Return the (x, y) coordinate for the center point of the cell that contains the specified text.  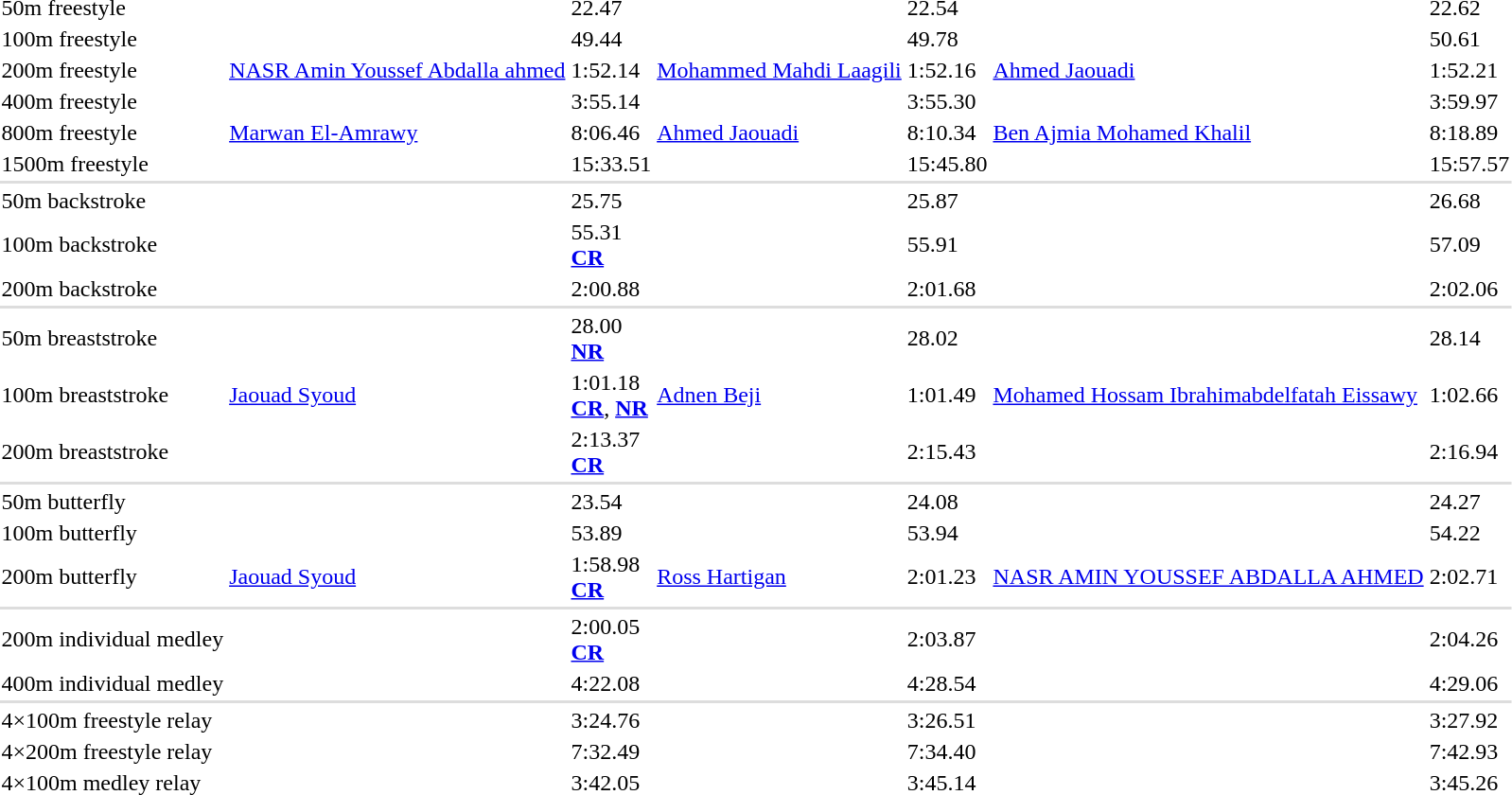
2:02.71 (1469, 577)
400m freestyle (113, 101)
4×200m freestyle relay (113, 751)
24.08 (947, 502)
50m butterfly (113, 502)
3:26.51 (947, 720)
50m breaststroke (113, 339)
2:00.88 (611, 289)
100m backstroke (113, 244)
1:52.16 (947, 70)
25.87 (947, 201)
3:27.92 (1469, 720)
8:18.89 (1469, 132)
28.14 (1469, 339)
2:01.68 (947, 289)
7:32.49 (611, 751)
Mohamed Hossam Ibrahimabdelfatah Eissawy (1208, 396)
3:24.76 (611, 720)
1:02.66 (1469, 396)
54.22 (1469, 533)
50m backstroke (113, 201)
Mohammed Mahdi Laagili (780, 70)
Marwan El-Amrawy (397, 132)
4×100m freestyle relay (113, 720)
400m individual medley (113, 683)
49.44 (611, 39)
8:10.34 (947, 132)
4:22.08 (611, 683)
15:33.51 (611, 164)
55.91 (947, 244)
25.75 (611, 201)
26.68 (1469, 201)
2:01.23 (947, 577)
2:03.87 (947, 640)
1:52.14 (611, 70)
NASR AMIN YOUSSEF ABDALLA AHMED (1208, 577)
53.94 (947, 533)
1:58.98CR (611, 577)
100m freestyle (113, 39)
1:01.49 (947, 396)
2:13.37CR (611, 452)
3:55.14 (611, 101)
7:34.40 (947, 751)
15:57.57 (1469, 164)
53.89 (611, 533)
200m butterfly (113, 577)
8:06.46 (611, 132)
23.54 (611, 502)
1500m freestyle (113, 164)
7:42.93 (1469, 751)
100m breaststroke (113, 396)
200m freestyle (113, 70)
3:55.30 (947, 101)
15:45.80 (947, 164)
100m butterfly (113, 533)
200m individual medley (113, 640)
4:29.06 (1469, 683)
24.27 (1469, 502)
1:01.18CR, NR (611, 396)
28.00NR (611, 339)
200m backstroke (113, 289)
49.78 (947, 39)
800m freestyle (113, 132)
NASR Amin Youssef Abdalla ahmed (397, 70)
2:02.06 (1469, 289)
200m breaststroke (113, 452)
Adnen Beji (780, 396)
1:52.21 (1469, 70)
50.61 (1469, 39)
2:16.94 (1469, 452)
4:28.54 (947, 683)
57.09 (1469, 244)
Ross Hartigan (780, 577)
55.31CR (611, 244)
2:15.43 (947, 452)
Ben Ajmia Mohamed Khalil (1208, 132)
3:59.97 (1469, 101)
28.02 (947, 339)
2:04.26 (1469, 640)
2:00.05CR (611, 640)
